Extract the [x, y] coordinate from the center of the cell holding the provided text.  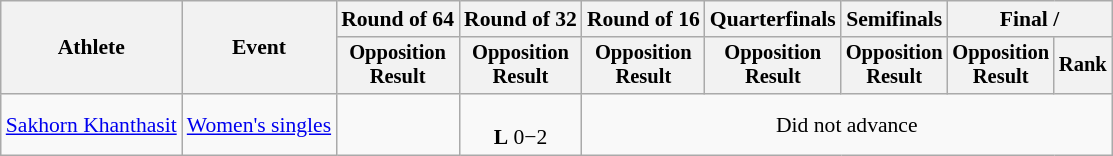
Athlete [92, 48]
Rank [1083, 66]
Round of 32 [520, 19]
Quarterfinals [773, 19]
Sakhorn Khanthasit [92, 124]
Round of 16 [644, 19]
Semifinals [894, 19]
Women's singles [259, 124]
Final / [1029, 19]
L 0−2 [520, 124]
Did not advance [847, 124]
Round of 64 [398, 19]
Event [259, 48]
